Locate the cell with the specified text and output its (x, y) center coordinate. 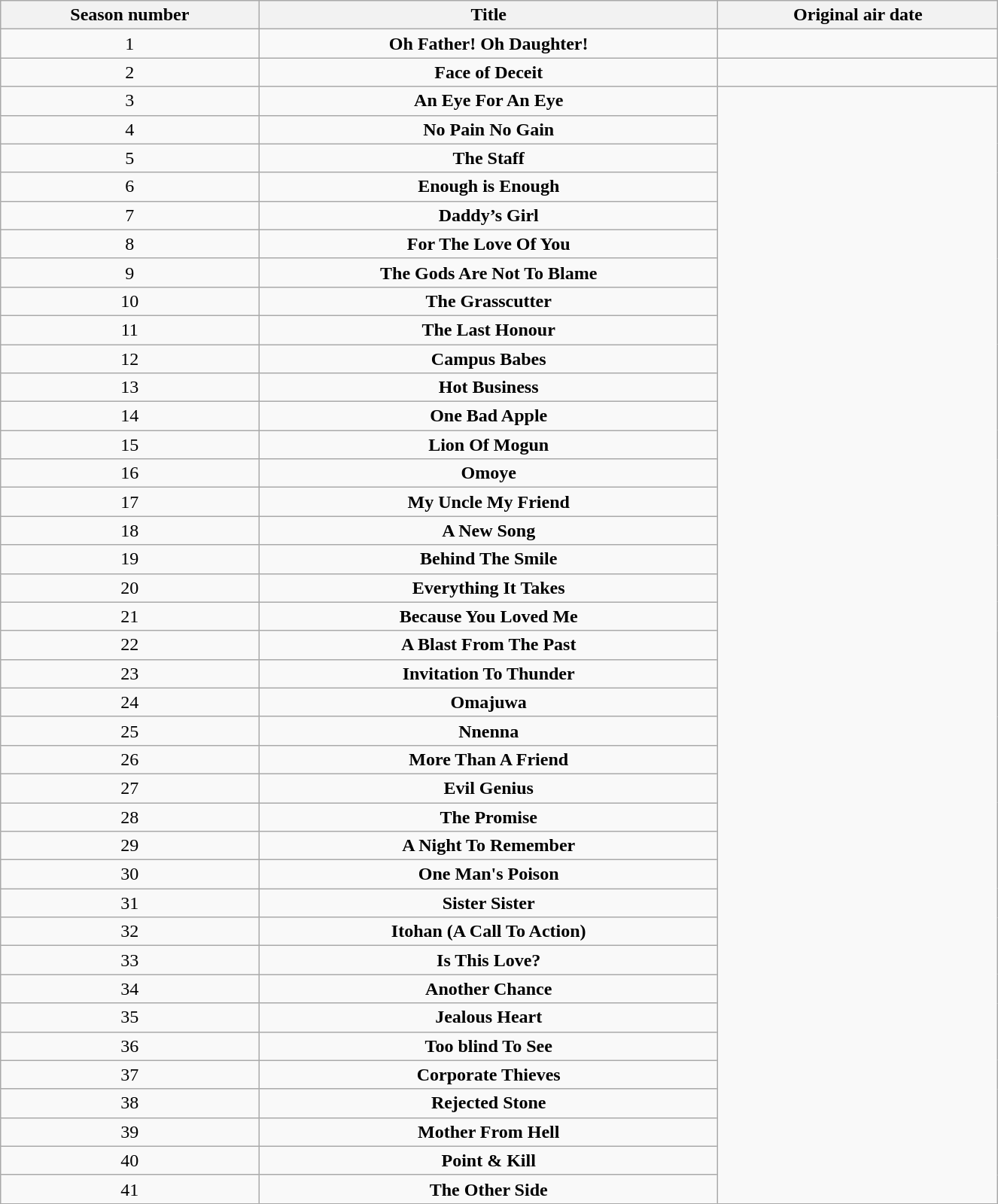
The Last Honour (488, 330)
Point & Kill (488, 1160)
Another Chance (488, 989)
The Other Side (488, 1189)
Original air date (858, 15)
A New Song (488, 531)
4 (129, 129)
27 (129, 788)
17 (129, 502)
39 (129, 1132)
Hot Business (488, 388)
For The Love Of You (488, 244)
More Than A Friend (488, 759)
Season number (129, 15)
Corporate Thieves (488, 1075)
34 (129, 989)
Face of Deceit (488, 72)
40 (129, 1160)
The Promise (488, 816)
Sister Sister (488, 903)
Daddy’s Girl (488, 215)
Invitation To Thunder (488, 673)
Omoye (488, 473)
Jealous Heart (488, 1017)
12 (129, 359)
16 (129, 473)
32 (129, 932)
19 (129, 559)
35 (129, 1017)
1 (129, 44)
22 (129, 645)
Title (488, 15)
Itohan (A Call To Action) (488, 932)
Enough is Enough (488, 187)
2 (129, 72)
28 (129, 816)
Campus Babes (488, 359)
Evil Genius (488, 788)
37 (129, 1075)
31 (129, 903)
38 (129, 1103)
One Bad Apple (488, 416)
Omajuwa (488, 702)
7 (129, 215)
14 (129, 416)
Behind The Smile (488, 559)
The Staff (488, 158)
Everything It Takes (488, 588)
No Pain No Gain (488, 129)
13 (129, 388)
Because You Loved Me (488, 616)
20 (129, 588)
18 (129, 531)
36 (129, 1046)
My Uncle My Friend (488, 502)
Rejected Stone (488, 1103)
41 (129, 1189)
10 (129, 301)
26 (129, 759)
Lion Of Mogun (488, 445)
24 (129, 702)
30 (129, 874)
Mother From Hell (488, 1132)
Too blind To See (488, 1046)
29 (129, 846)
The Gods Are Not To Blame (488, 272)
8 (129, 244)
9 (129, 272)
11 (129, 330)
5 (129, 158)
Oh Father! Oh Daughter! (488, 44)
3 (129, 101)
23 (129, 673)
An Eye For An Eye (488, 101)
Nnenna (488, 731)
15 (129, 445)
A Night To Remember (488, 846)
6 (129, 187)
The Grasscutter (488, 301)
21 (129, 616)
25 (129, 731)
33 (129, 960)
One Man's Poison (488, 874)
Is This Love? (488, 960)
A Blast From The Past (488, 645)
